Output the [x, y] coordinate of the center of the cell containing the given text.  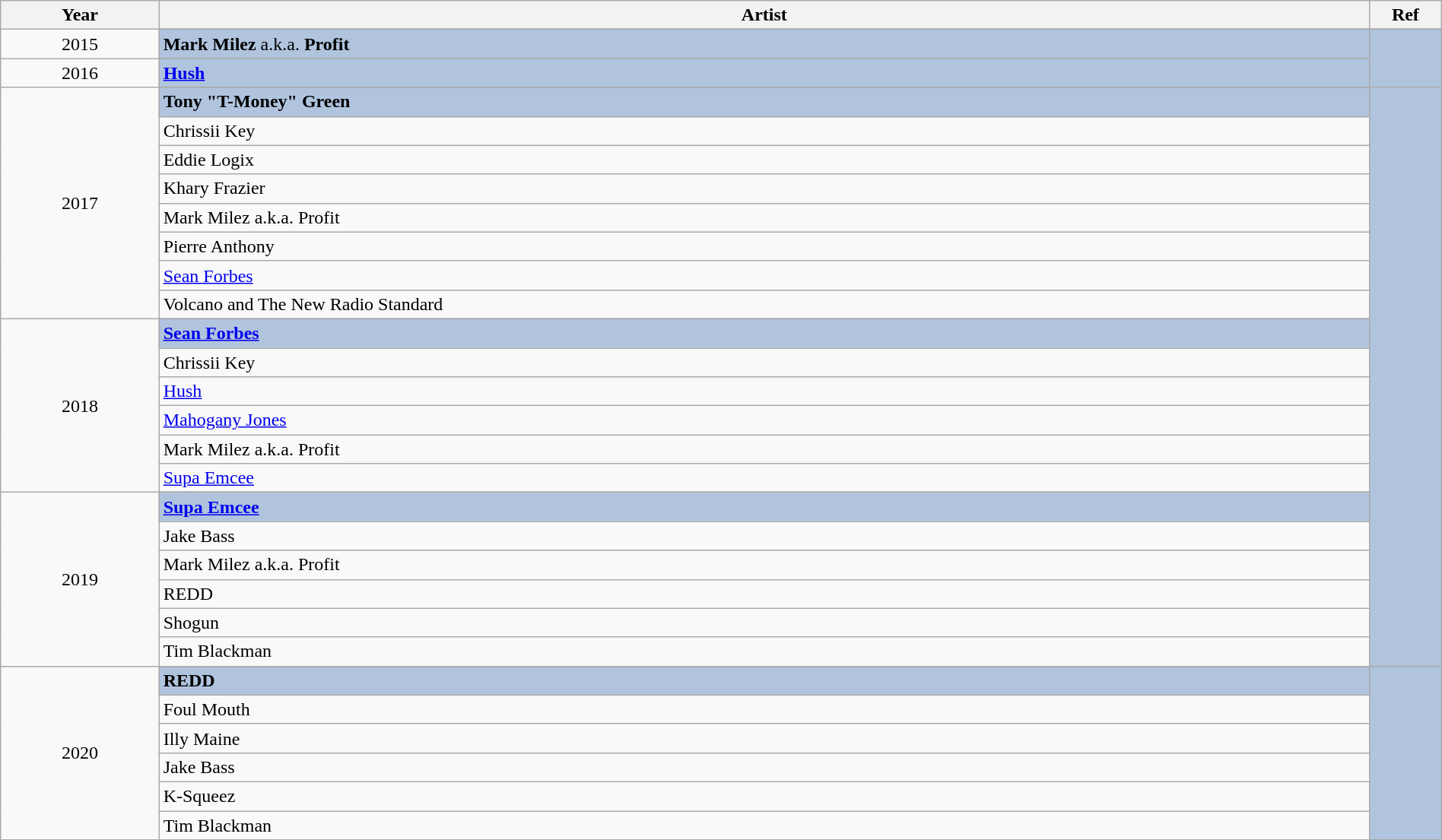
Foul Mouth [764, 709]
Eddie Logix [764, 160]
Tony "T-Money" Green [764, 102]
Year [80, 15]
Ref [1405, 15]
2016 [80, 73]
Artist [764, 15]
Shogun [764, 623]
2017 [80, 203]
2015 [80, 44]
Pierre Anthony [764, 246]
Mahogany Jones [764, 420]
Illy Maine [764, 738]
2020 [80, 753]
2019 [80, 579]
2018 [80, 405]
Volcano and The New Radio Standard [764, 304]
K-Squeez [764, 796]
Khary Frazier [764, 189]
